Search for the cell housing the specified text and yield its [x, y] center coordinate. 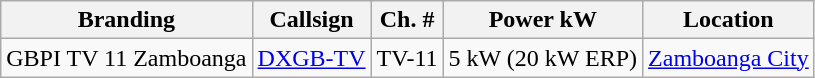
Power kW [543, 20]
5 kW (20 kW ERP) [543, 58]
Ch. # [407, 20]
Branding [126, 20]
GBPI TV 11 Zamboanga [126, 58]
Callsign [312, 20]
Location [729, 20]
Zamboanga City [729, 58]
DXGB-TV [312, 58]
TV-11 [407, 58]
